Find where the given text appears and provide that cell's center as (X, Y) coordinate. 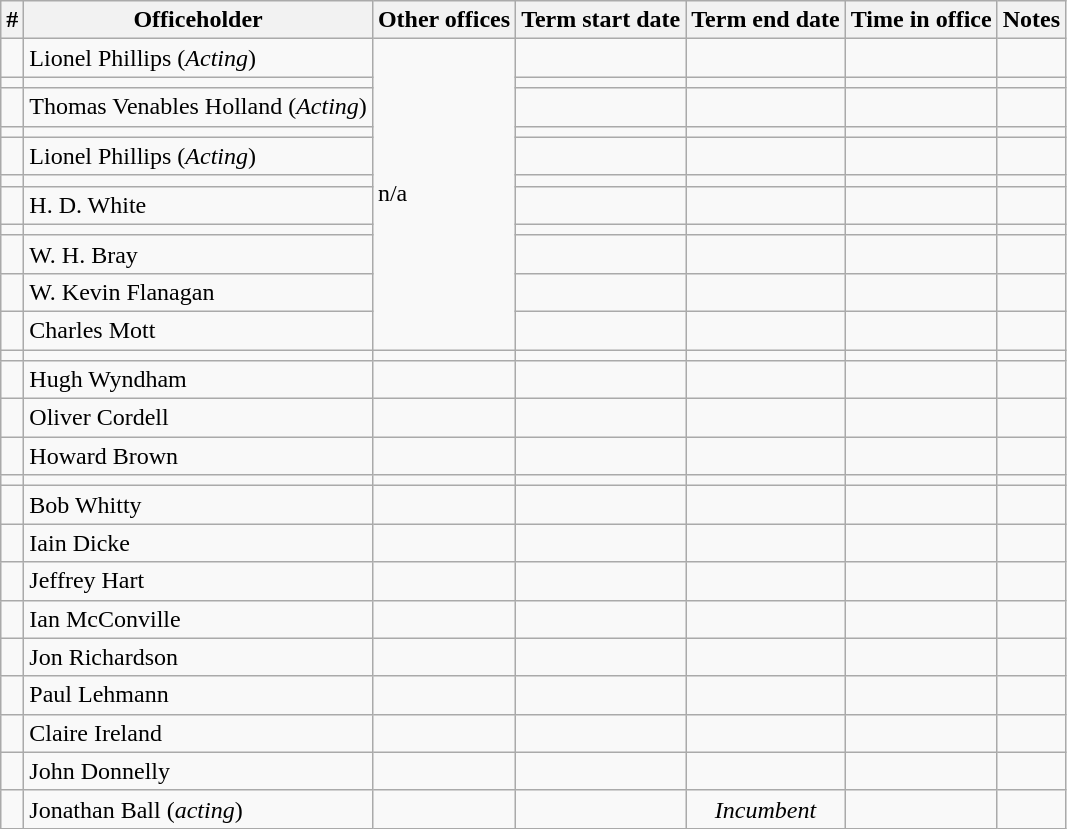
Other offices (444, 20)
Officeholder (198, 20)
# (12, 20)
W. H. Bray (198, 254)
Jonathan Ball (acting) (198, 809)
Term end date (766, 20)
Ian McConville (198, 619)
Bob Whitty (198, 505)
John Donnelly (198, 771)
W. Kevin Flanagan (198, 292)
Incumbent (766, 809)
Iain Dicke (198, 543)
Paul Lehmann (198, 695)
Jon Richardson (198, 657)
Term start date (601, 20)
Oliver Cordell (198, 418)
Thomas Venables Holland (Acting) (198, 107)
Charles Mott (198, 330)
Hugh Wyndham (198, 380)
Notes (1031, 20)
Howard Brown (198, 456)
Time in office (921, 20)
H. D. White (198, 205)
n/a (444, 194)
Jeffrey Hart (198, 581)
Claire Ireland (198, 733)
